Determine the [X, Y] coordinate at the center of the cell enclosing the given text.  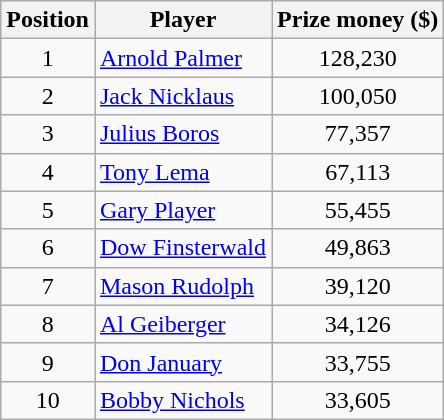
Don January [182, 362]
33,755 [358, 362]
2 [48, 96]
9 [48, 362]
77,357 [358, 134]
Prize money ($) [358, 20]
Jack Nicklaus [182, 96]
Player [182, 20]
128,230 [358, 58]
10 [48, 400]
Al Geiberger [182, 324]
3 [48, 134]
55,455 [358, 210]
Julius Boros [182, 134]
Position [48, 20]
49,863 [358, 248]
Arnold Palmer [182, 58]
4 [48, 172]
34,126 [358, 324]
Gary Player [182, 210]
1 [48, 58]
7 [48, 286]
33,605 [358, 400]
Mason Rudolph [182, 286]
6 [48, 248]
5 [48, 210]
67,113 [358, 172]
39,120 [358, 286]
Tony Lema [182, 172]
100,050 [358, 96]
Dow Finsterwald [182, 248]
8 [48, 324]
Bobby Nichols [182, 400]
